Output the [x, y] coordinate of the center of the cell containing the given text.  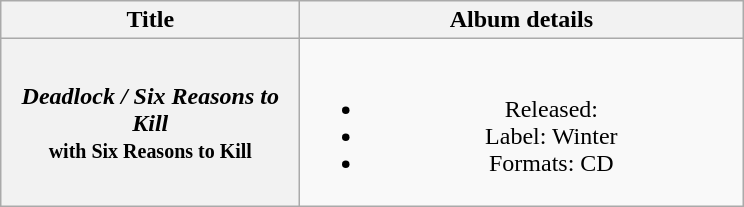
Album details [522, 20]
Title [150, 20]
Released: Label: WinterFormats: CD [522, 122]
Deadlock / Six Reasons to Killwith Six Reasons to Kill [150, 122]
